Find where the given text appears and provide that cell's center as (x, y) coordinate. 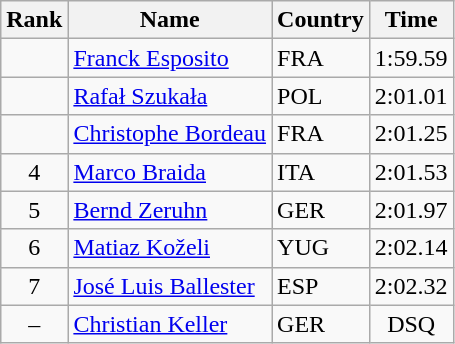
2:01.25 (411, 134)
Christian Keller (170, 324)
Country (321, 20)
2:01.97 (411, 210)
José Luis Ballester (170, 286)
4 (34, 172)
Bernd Zeruhn (170, 210)
YUG (321, 248)
2:01.01 (411, 96)
DSQ (411, 324)
Name (170, 20)
ESP (321, 286)
Christophe Bordeau (170, 134)
2:02.14 (411, 248)
5 (34, 210)
– (34, 324)
Franck Esposito (170, 58)
1:59.59 (411, 58)
Rafał Szukała (170, 96)
Rank (34, 20)
2:02.32 (411, 286)
2:01.53 (411, 172)
Matiaz Koželi (170, 248)
ITA (321, 172)
7 (34, 286)
6 (34, 248)
Marco Braida (170, 172)
Time (411, 20)
POL (321, 96)
